Locate the cell with the specified text and output its (x, y) center coordinate. 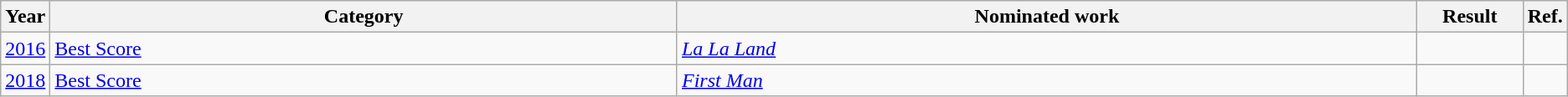
Category (364, 17)
2018 (25, 80)
La La Land (1047, 48)
Year (25, 17)
Result (1469, 17)
Nominated work (1047, 17)
2016 (25, 48)
Ref. (1545, 17)
First Man (1047, 80)
